Find where the given text appears and provide that cell's center as (X, Y) coordinate. 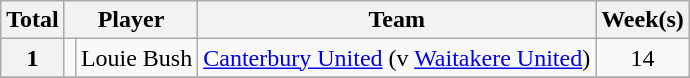
Player (130, 20)
Canterbury United (v Waitakere United) (397, 58)
Team (397, 20)
Week(s) (643, 20)
Louie Bush (136, 58)
14 (643, 58)
1 (33, 58)
Total (33, 20)
